Pinpoint the cell where the given text exists, returning its [X, Y] midpoint coordinate. 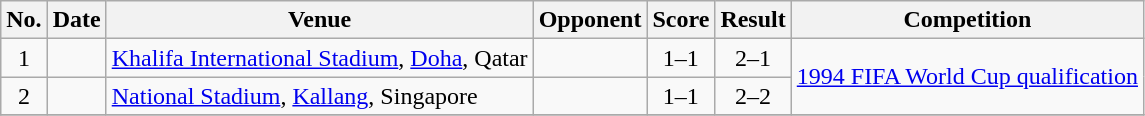
No. [24, 20]
1994 FIFA World Cup qualification [967, 77]
2–2 [753, 96]
2–1 [753, 58]
Score [681, 20]
2 [24, 96]
Date [76, 20]
1 [24, 58]
Venue [320, 20]
National Stadium, Kallang, Singapore [320, 96]
Khalifa International Stadium, Doha, Qatar [320, 58]
Result [753, 20]
Competition [967, 20]
Opponent [590, 20]
